Locate the cell with the specified text and output its (X, Y) center coordinate. 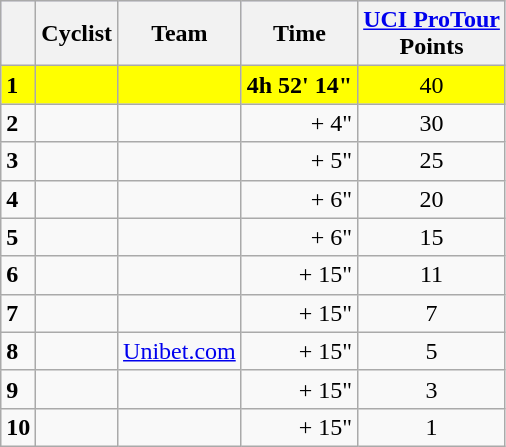
Cyclist (77, 34)
20 (432, 199)
Team (180, 34)
9 (18, 389)
40 (432, 85)
10 (18, 427)
11 (432, 275)
UCI ProTourPoints (432, 34)
8 (18, 351)
+ 4" (299, 123)
4h 52' 14" (299, 85)
Unibet.com (180, 351)
Time (299, 34)
25 (432, 161)
4 (18, 199)
+ 5" (299, 161)
2 (18, 123)
15 (432, 237)
30 (432, 123)
6 (18, 275)
